From the cell containing the given text, extract its center point as (x, y) coordinate. 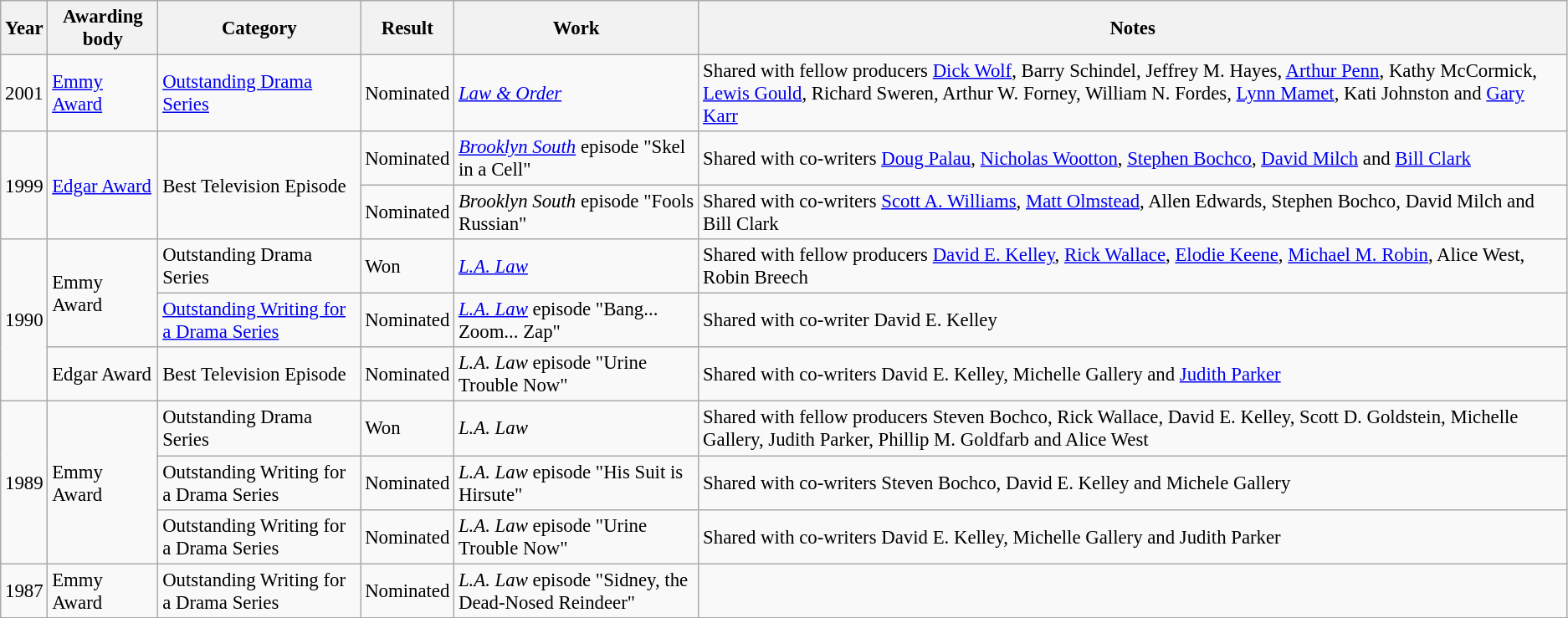
Shared with co-writers Steven Bochco, David E. Kelley and Michele Gallery (1133, 483)
Shared with fellow producers David E. Kelley, Rick Wallace, Elodie Keene, Michael M. Robin, Alice West, Robin Breech (1133, 266)
Shared with co-writer David E. Kelley (1133, 321)
L.A. Law episode "His Suit is Hirsute" (576, 483)
Awarding body (103, 28)
1999 (24, 186)
1990 (24, 320)
L.A. Law episode "Bang... Zoom... Zap" (576, 321)
2001 (24, 94)
1987 (24, 590)
Brooklyn South episode "Fools Russian" (576, 212)
Shared with co-writers Doug Palau, Nicholas Wootton, Stephen Bochco, David Milch and Bill Clark (1133, 159)
Result (407, 28)
Shared with co-writers Scott A. Williams, Matt Olmstead, Allen Edwards, Stephen Bochco, David Milch and Bill Clark (1133, 212)
Category (259, 28)
Notes (1133, 28)
Brooklyn South episode "Skel in a Cell" (576, 159)
Year (24, 28)
L.A. Law episode "Sidney, the Dead-Nosed Reindeer" (576, 590)
1989 (24, 483)
Work (576, 28)
Law & Order (576, 94)
